Extract the [x, y] coordinate from the center of the cell holding the provided text.  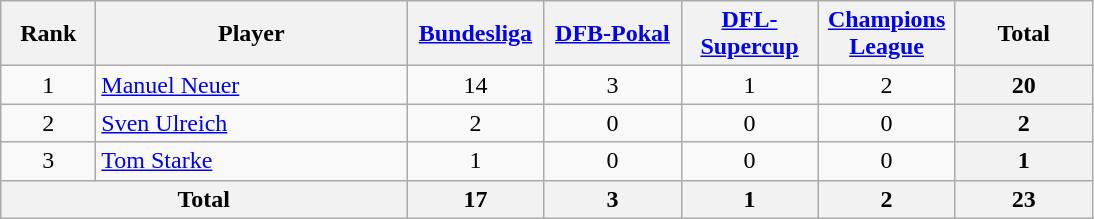
DFL-Supercup [750, 34]
Sven Ulreich [252, 123]
Tom Starke [252, 161]
Rank [48, 34]
17 [476, 199]
DFB-Pokal [612, 34]
20 [1024, 85]
Player [252, 34]
23 [1024, 199]
Bundesliga [476, 34]
14 [476, 85]
Champions League [886, 34]
Manuel Neuer [252, 85]
